Search for the cell housing the specified text and yield its [X, Y] center coordinate. 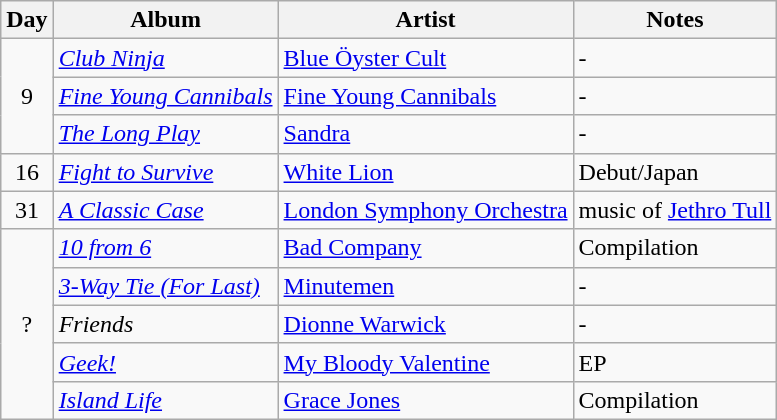
Fight to Survive [166, 172]
Club Ninja [166, 58]
White Lion [426, 172]
Artist [426, 20]
9 [27, 96]
The Long Play [166, 134]
10 from 6 [166, 248]
music of Jethro Tull [675, 210]
Debut/Japan [675, 172]
Island Life [166, 400]
31 [27, 210]
Day [27, 20]
Notes [675, 20]
Album [166, 20]
London Symphony Orchestra [426, 210]
3-Way Tie (For Last) [166, 286]
Blue Öyster Cult [426, 58]
EP [675, 362]
Sandra [426, 134]
Dionne Warwick [426, 324]
Minutemen [426, 286]
Friends [166, 324]
? [27, 324]
Bad Company [426, 248]
A Classic Case [166, 210]
Grace Jones [426, 400]
My Bloody Valentine [426, 362]
Geek! [166, 362]
16 [27, 172]
